Output the (X, Y) coordinate of the center of the cell containing the given text.  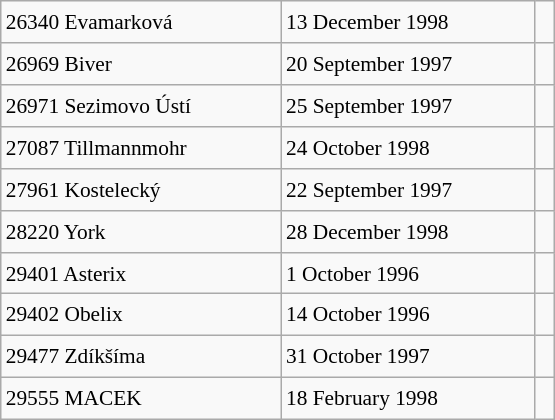
29555 MACEK (141, 399)
26971 Sezimovo Ústí (141, 106)
22 September 1997 (408, 189)
13 December 1998 (408, 22)
18 February 1998 (408, 399)
27961 Kostelecký (141, 189)
26969 Biver (141, 64)
31 October 1997 (408, 357)
29401 Asterix (141, 273)
25 September 1997 (408, 106)
14 October 1996 (408, 315)
28 December 1998 (408, 231)
24 October 1998 (408, 148)
20 September 1997 (408, 64)
29477 Zdíkšíma (141, 357)
26340 Evamarková (141, 22)
28220 York (141, 231)
1 October 1996 (408, 273)
29402 Obelix (141, 315)
27087 Tillmannmohr (141, 148)
